Provide the (X, Y) coordinate of the cell's center where the given text is located.  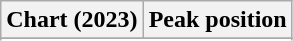
Chart (2023) (72, 20)
Peak position (218, 20)
